Pinpoint the cell where the given text exists, returning its (x, y) midpoint coordinate. 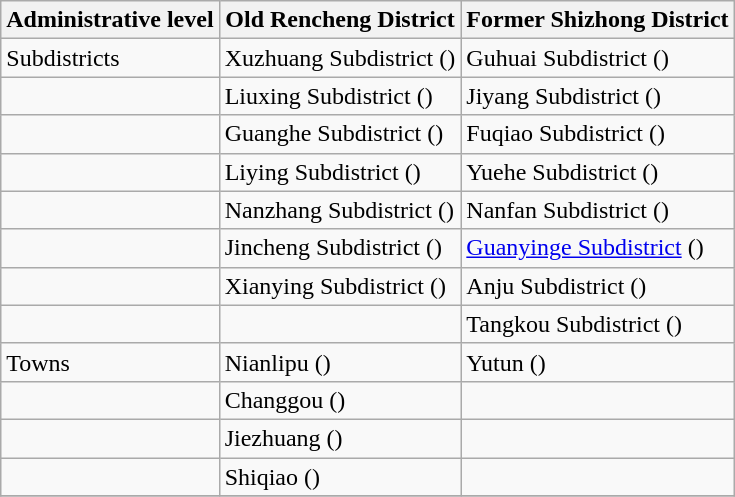
Xianying Subdistrict () (340, 286)
Guhuai Subdistrict () (598, 58)
Tangkou Subdistrict () (598, 324)
Former Shizhong District (598, 20)
Subdistricts (110, 58)
Xuzhuang Subdistrict () (340, 58)
Liuxing Subdistrict () (340, 96)
Guanghe Subdistrict () (340, 134)
Fuqiao Subdistrict () (598, 134)
Jiezhuang () (340, 438)
Nanfan Subdistrict () (598, 210)
Shiqiao () (340, 477)
Yutun () (598, 362)
Towns (110, 362)
Jiyang Subdistrict () (598, 96)
Old Rencheng District (340, 20)
Jincheng Subdistrict () (340, 248)
Administrative level (110, 20)
Yuehe Subdistrict () (598, 172)
Nianlipu () (340, 362)
Guanyinge Subdistrict () (598, 248)
Anju Subdistrict () (598, 286)
Nanzhang Subdistrict () (340, 210)
Liying Subdistrict () (340, 172)
Changgou () (340, 400)
